Return the (X, Y) coordinate for the center point of the cell that contains the specified text.  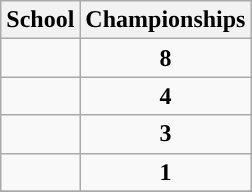
Championships (166, 20)
3 (166, 134)
1 (166, 172)
8 (166, 58)
School (40, 20)
4 (166, 96)
